Capture the cell that displays the provided text and extract its (x, y) central coordinate. 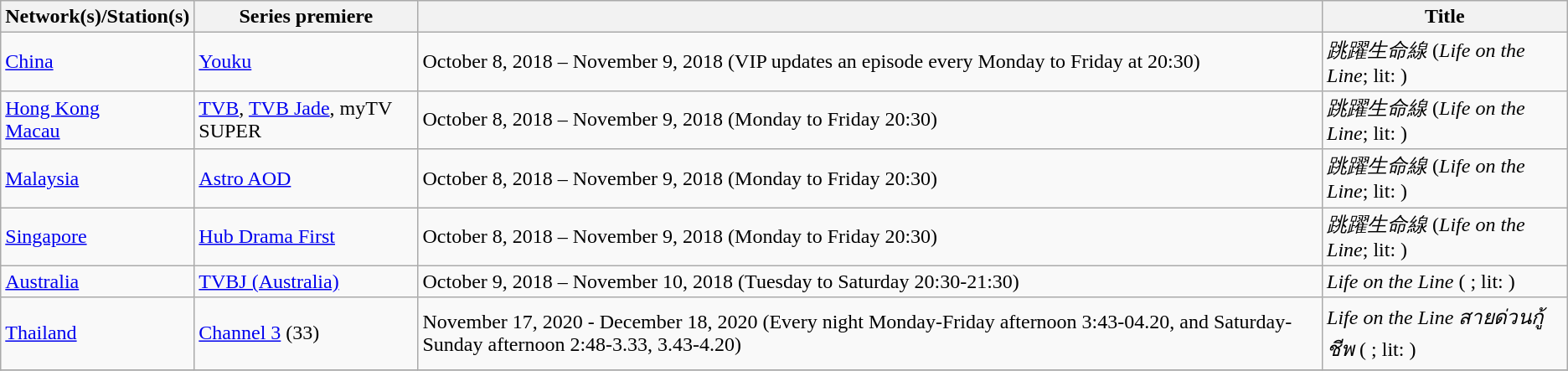
TVBJ (Australia) (307, 281)
November 17, 2020 - December 18, 2020 (Every night Monday-Friday afternoon 3:43-04.20, and Saturday-Sunday afternoon 2:48-3.33, 3.43-4.20) (870, 333)
Singapore (97, 237)
Thailand (97, 333)
Life on the Line ( ; lit: ) (1446, 281)
TVB, TVB Jade, myTV SUPER (307, 120)
Hub Drama First (307, 237)
Title (1446, 17)
Channel 3 (33) (307, 333)
China (97, 62)
Youku (307, 62)
Malaysia (97, 178)
Network(s)/Station(s) (97, 17)
Astro AOD (307, 178)
October 9, 2018 – November 10, 2018 (Tuesday to Saturday 20:30-21:30) (870, 281)
Australia (97, 281)
October 8, 2018 – November 9, 2018 (VIP updates an episode every Monday to Friday at 20:30) (870, 62)
Series premiere (307, 17)
Life on the Line สายด่วนกู้ชีพ ( ; lit: ) (1446, 333)
Hong Kong Macau (97, 120)
